Detect which cell encompasses the target text, then output its (X, Y) center coordinate. 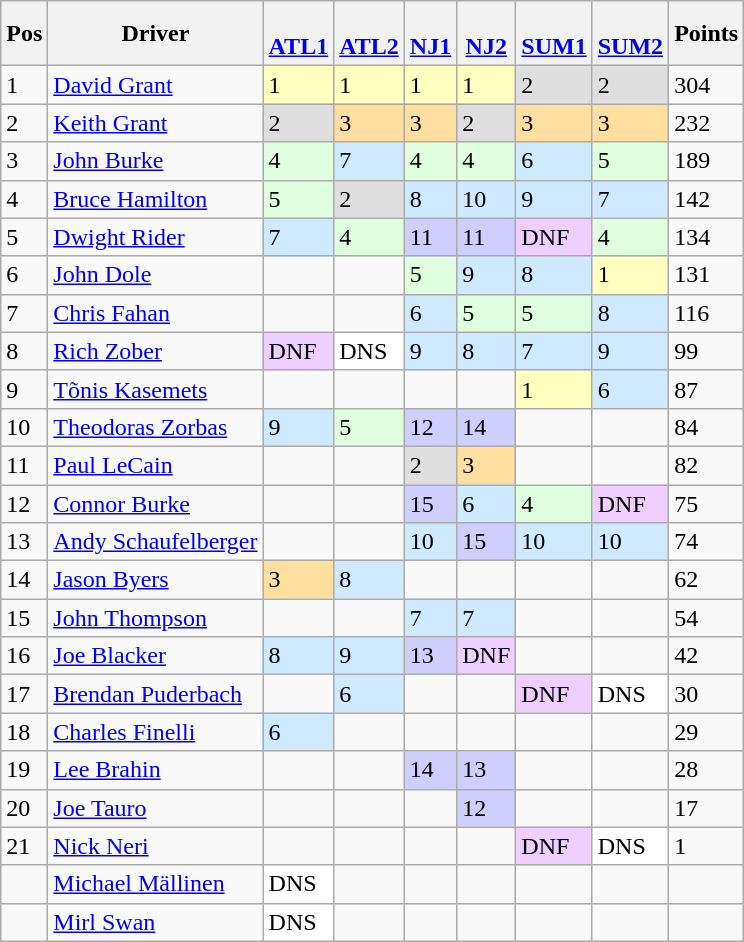
ATL1 (298, 34)
Theodoras Zorbas (156, 427)
Charles Finelli (156, 732)
John Burke (156, 161)
142 (706, 199)
SUM2 (630, 34)
NJ1 (430, 34)
NJ2 (486, 34)
54 (706, 618)
Andy Schaufelberger (156, 542)
John Thompson (156, 618)
Rich Zober (156, 351)
Nick Neri (156, 846)
82 (706, 465)
21 (24, 846)
Chris Fahan (156, 313)
30 (706, 694)
David Grant (156, 85)
87 (706, 389)
134 (706, 237)
Mirl Swan (156, 922)
ATL2 (370, 34)
42 (706, 656)
20 (24, 808)
Tõnis Kasemets (156, 389)
29 (706, 732)
232 (706, 123)
SUM1 (554, 34)
116 (706, 313)
Bruce Hamilton (156, 199)
131 (706, 275)
304 (706, 85)
189 (706, 161)
19 (24, 770)
74 (706, 542)
Jason Byers (156, 580)
62 (706, 580)
Keith Grant (156, 123)
John Dole (156, 275)
18 (24, 732)
Lee Brahin (156, 770)
Points (706, 34)
84 (706, 427)
Paul LeCain (156, 465)
28 (706, 770)
99 (706, 351)
Michael Mällinen (156, 884)
16 (24, 656)
Connor Burke (156, 503)
Driver (156, 34)
Dwight Rider (156, 237)
Brendan Puderbach (156, 694)
Joe Blacker (156, 656)
75 (706, 503)
Pos (24, 34)
Joe Tauro (156, 808)
